Capture the cell that displays the provided text and extract its [X, Y] central coordinate. 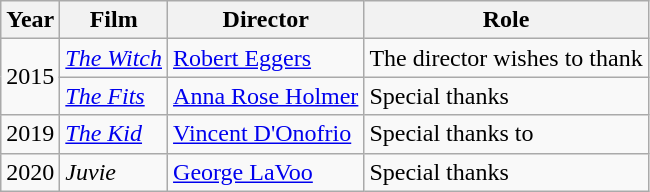
George LaVoo [266, 172]
Role [506, 20]
2020 [30, 172]
Film [114, 20]
Vincent D'Onofrio [266, 134]
Special thanks to [506, 134]
The Witch [114, 58]
Anna Rose Holmer [266, 96]
The Fits [114, 96]
2019 [30, 134]
Year [30, 20]
The director wishes to thank [506, 58]
Juvie [114, 172]
2015 [30, 77]
Robert Eggers [266, 58]
The Kid [114, 134]
Director [266, 20]
